Detect which cell encompasses the target text, then output its (x, y) center coordinate. 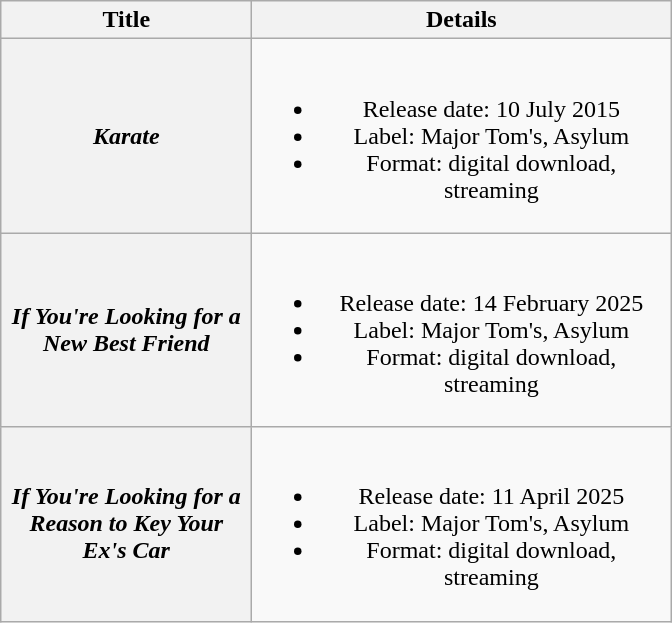
If You're Looking for a New Best Friend (126, 330)
If You're Looking for a Reason to Key Your Ex's Car (126, 524)
Title (126, 20)
Details (462, 20)
Karate (126, 136)
Release date: 11 April 2025Label: Major Tom's, AsylumFormat: digital download, streaming (462, 524)
Release date: 10 July 2015Label: Major Tom's, AsylumFormat: digital download, streaming (462, 136)
Release date: 14 February 2025Label: Major Tom's, AsylumFormat: digital download, streaming (462, 330)
